For the text-containing cell, return its midpoint in [X, Y] coordinate format. 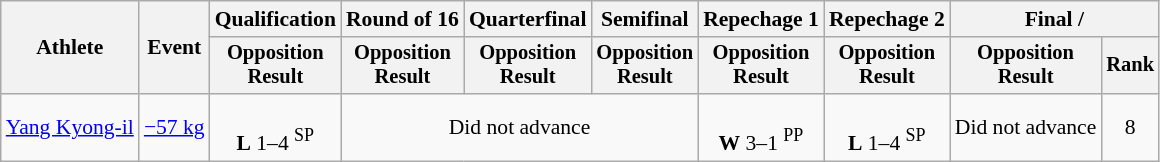
Rank [1130, 66]
Event [174, 48]
Yang Kyong-il [70, 128]
Round of 16 [402, 19]
Semifinal [644, 19]
Final / [1054, 19]
Quarterfinal [528, 19]
Athlete [70, 48]
8 [1130, 128]
Repechage 2 [887, 19]
W 3–1 PP [761, 128]
Qualification [276, 19]
Repechage 1 [761, 19]
−57 kg [174, 128]
